Determine the (x, y) coordinate at the center of the cell enclosing the given text.  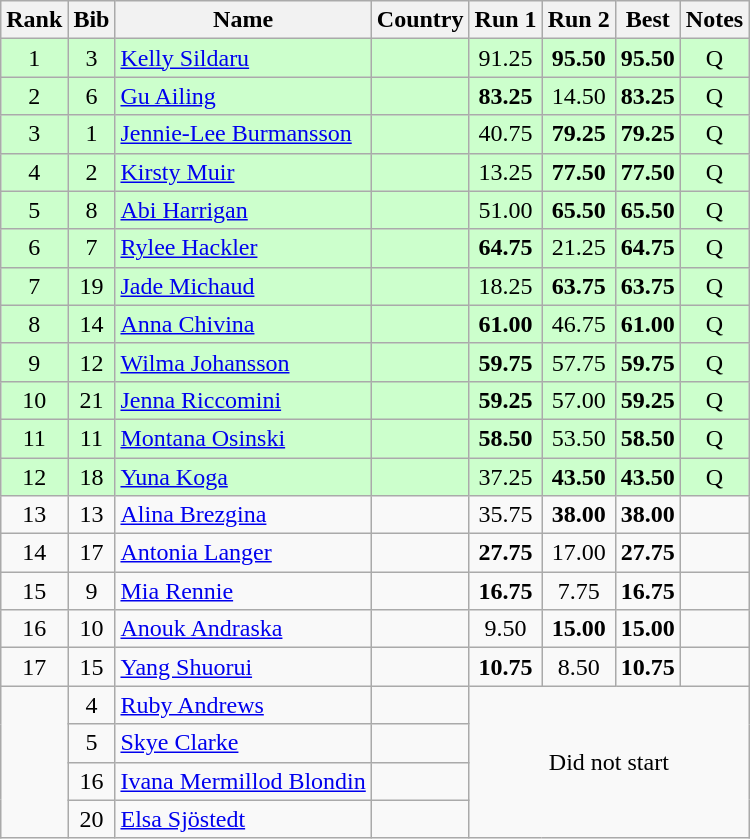
91.25 (506, 58)
Abi Harrigan (243, 210)
Bib (92, 20)
53.50 (578, 438)
14.50 (578, 96)
7.75 (578, 591)
Anouk Andraska (243, 629)
Rylee Hackler (243, 248)
Rank (34, 20)
13.25 (506, 172)
35.75 (506, 515)
Skye Clarke (243, 743)
Elsa Sjöstedt (243, 819)
Best (648, 20)
37.25 (506, 477)
21.25 (578, 248)
Gu Ailing (243, 96)
17.00 (578, 553)
Jennie-Lee Burmansson (243, 134)
19 (92, 286)
Alina Brezgina (243, 515)
Mia Rennie (243, 591)
Ivana Mermillod Blondin (243, 781)
18.25 (506, 286)
57.00 (578, 400)
Kelly Sildaru (243, 58)
Kirsty Muir (243, 172)
Wilma Johansson (243, 362)
Yuna Koga (243, 477)
Did not start (609, 762)
Run 2 (578, 20)
Country (420, 20)
18 (92, 477)
21 (92, 400)
Notes (714, 20)
Jenna Riccomini (243, 400)
Anna Chivina (243, 324)
Ruby Andrews (243, 705)
8.50 (578, 667)
40.75 (506, 134)
Antonia Langer (243, 553)
51.00 (506, 210)
Jade Michaud (243, 286)
Montana Osinski (243, 438)
20 (92, 819)
9.50 (506, 629)
Name (243, 20)
57.75 (578, 362)
Run 1 (506, 20)
46.75 (578, 324)
Yang Shuorui (243, 667)
